Scan for the cell matching the given text and deliver its (x, y) coordinate at center. 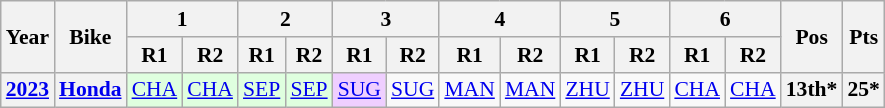
1 (182, 19)
5 (614, 19)
13th* (812, 90)
25* (864, 90)
4 (500, 19)
Bike (90, 36)
Honda (90, 90)
Pos (812, 36)
2023 (28, 90)
Pts (864, 36)
2 (286, 19)
Year (28, 36)
3 (386, 19)
6 (724, 19)
